Extract the [x, y] coordinate from the center of the cell holding the provided text.  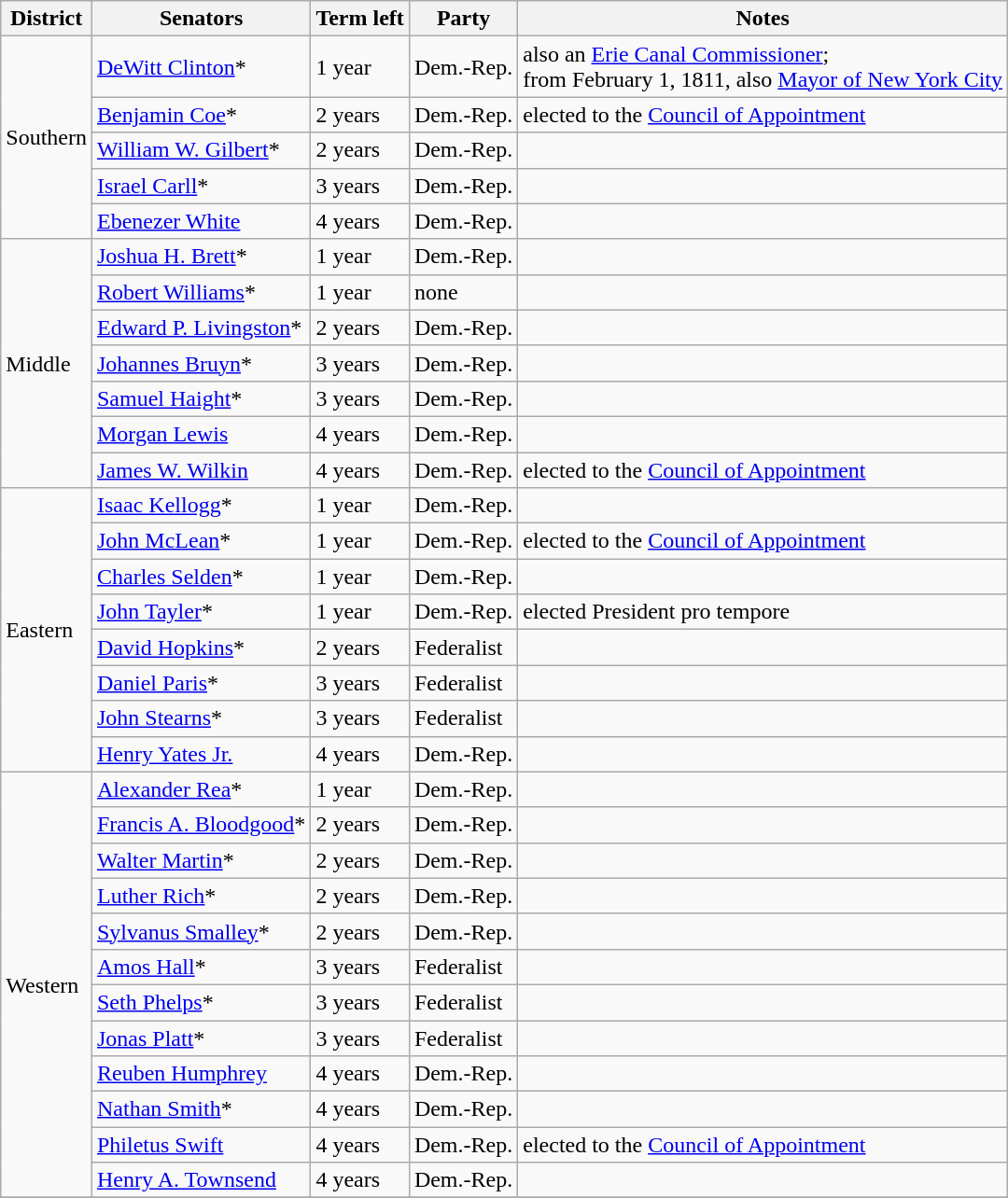
District [47, 19]
Henry Yates Jr. [201, 754]
William W. Gilbert* [201, 150]
Luther Rich* [201, 896]
Edward P. Livingston* [201, 327]
Henry A. Townsend [201, 1180]
Johannes Bruyn* [201, 363]
none [463, 292]
Francis A. Bloodgood* [201, 825]
John Tayler* [201, 612]
Western [47, 985]
Southern [47, 138]
Party [463, 19]
Charles Selden* [201, 577]
Daniel Paris* [201, 683]
elected President pro tempore [763, 612]
Benjamin Coe* [201, 115]
Eastern [47, 630]
Nathan Smith* [201, 1109]
Senators [201, 19]
Philetus Swift [201, 1145]
Walter Martin* [201, 860]
Ebenezer White [201, 221]
Middle [47, 363]
Amos Hall* [201, 967]
James W. Wilkin [201, 469]
John McLean* [201, 541]
Sylvanus Smalley* [201, 931]
Samuel Haight* [201, 398]
Morgan Lewis [201, 434]
Isaac Kellogg* [201, 506]
DeWitt Clinton* [201, 67]
Notes [763, 19]
John Stearns* [201, 718]
Joshua H. Brett* [201, 257]
Seth Phelps* [201, 1002]
Reuben Humphrey [201, 1074]
Term left [360, 19]
David Hopkins* [201, 648]
Jonas Platt* [201, 1038]
Alexander Rea* [201, 789]
also an Erie Canal Commissioner; from February 1, 1811, also Mayor of New York City [763, 67]
Robert Williams* [201, 292]
Israel Carll* [201, 186]
